Return [X, Y] of the center of cell containing provided text 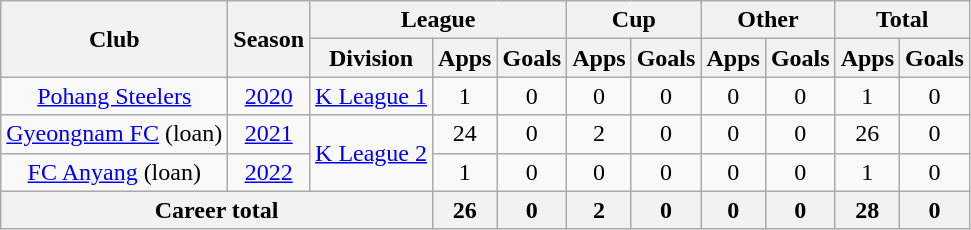
K League 2 [372, 153]
2022 [269, 172]
28 [867, 210]
FC Anyang (loan) [114, 172]
2021 [269, 134]
2020 [269, 96]
Career total [217, 210]
Division [372, 58]
K League 1 [372, 96]
Total [902, 20]
Pohang Steelers [114, 96]
Cup [634, 20]
Other [768, 20]
24 [465, 134]
Season [269, 39]
League [438, 20]
Gyeongnam FC (loan) [114, 134]
Club [114, 39]
